Return (x, y) of the center of cell containing provided text 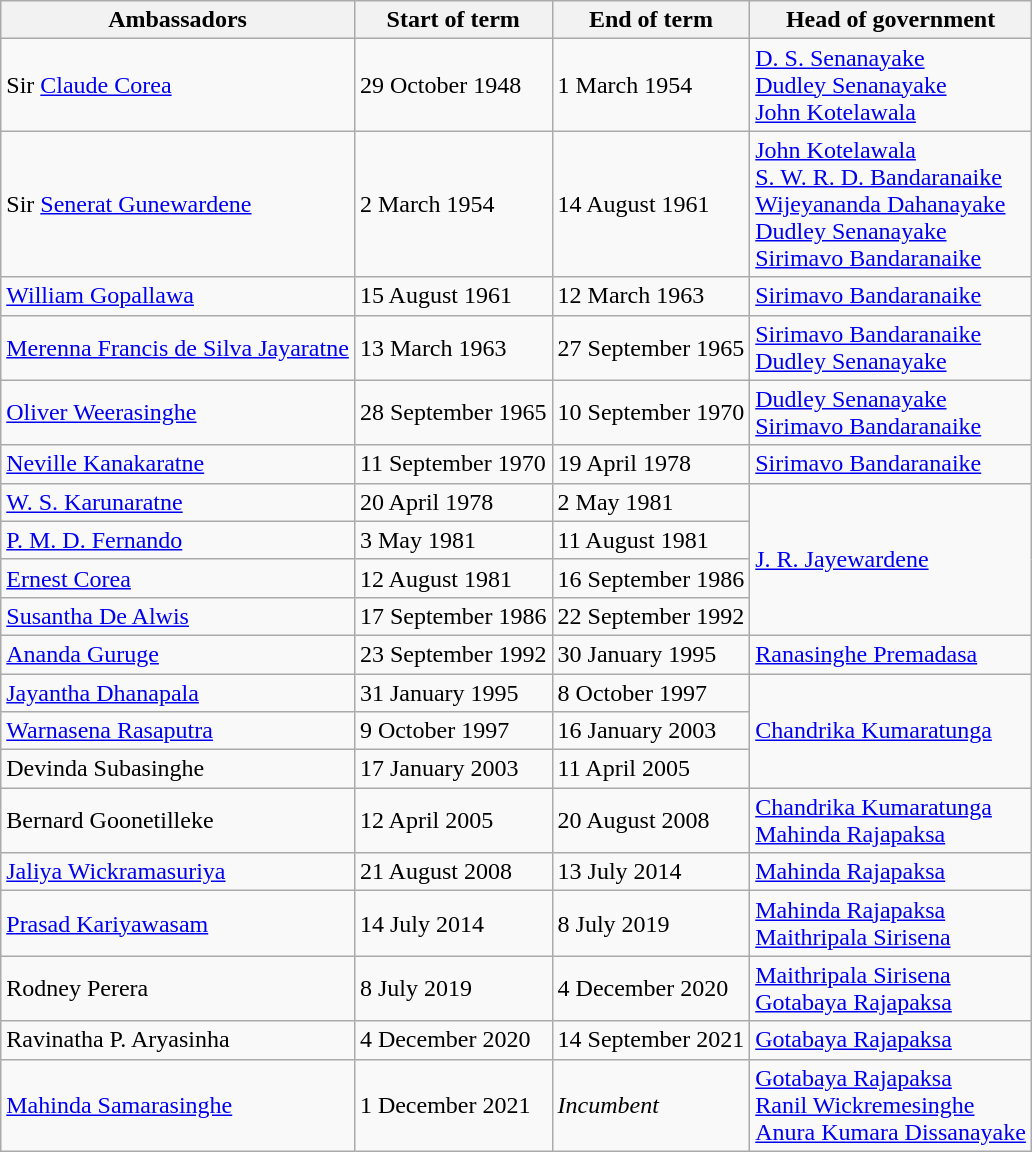
D. S. SenanayakeDudley SenanayakeJohn Kotelawala (891, 85)
Ravinatha P. Aryasinha (178, 1040)
14 August 1961 (651, 204)
11 April 2005 (651, 769)
31 January 1995 (453, 693)
23 September 1992 (453, 654)
11 August 1981 (651, 540)
P. M. D. Fernando (178, 540)
Warnasena Rasaputra (178, 731)
Dudley SenanayakeSirimavo Bandaranaike (891, 412)
2 May 1981 (651, 502)
Chandrika Kumaratunga (891, 731)
Jaliya Wickramasuriya (178, 872)
Bernard Goonetilleke (178, 820)
15 August 1961 (453, 296)
Chandrika KumaratungaMahinda Rajapaksa (891, 820)
Oliver Weerasinghe (178, 412)
Jayantha Dhanapala (178, 693)
Gotabaya RajapaksaRanil WickremesingheAnura Kumara Dissanayake (891, 1105)
Start of term (453, 20)
8 October 1997 (651, 693)
10 September 1970 (651, 412)
12 March 1963 (651, 296)
13 July 2014 (651, 872)
29 October 1948 (453, 85)
William Gopallawa (178, 296)
16 September 1986 (651, 578)
9 October 1997 (453, 731)
Sir Claude Corea (178, 85)
14 September 2021 (651, 1040)
Neville Kanakaratne (178, 464)
17 January 2003 (453, 769)
21 August 2008 (453, 872)
3 May 1981 (453, 540)
Ananda Guruge (178, 654)
17 September 1986 (453, 616)
20 April 1978 (453, 502)
2 March 1954 (453, 204)
Ernest Corea (178, 578)
12 April 2005 (453, 820)
1 December 2021 (453, 1105)
John KotelawalaS. W. R. D. BandaranaikeWijeyananda DahanayakeDudley SenanayakeSirimavo Bandaranaike (891, 204)
Sir Senerat Gunewardene (178, 204)
13 March 1963 (453, 348)
19 April 1978 (651, 464)
W. S. Karunaratne (178, 502)
30 January 1995 (651, 654)
16 January 2003 (651, 731)
27 September 1965 (651, 348)
Mahinda RajapaksaMaithripala Sirisena (891, 924)
Gotabaya Rajapaksa (891, 1040)
Rodney Perera (178, 988)
Ambassadors (178, 20)
J. R. Jayewardene (891, 559)
11 September 1970 (453, 464)
Ranasinghe Premadasa (891, 654)
Head of government (891, 20)
14 July 2014 (453, 924)
End of term (651, 20)
Devinda Subasinghe (178, 769)
Susantha De Alwis (178, 616)
Sirimavo BandaranaikeDudley Senanayake (891, 348)
Maithripala SirisenaGotabaya Rajapaksa (891, 988)
28 September 1965 (453, 412)
Incumbent (651, 1105)
Prasad Kariyawasam (178, 924)
Mahinda Rajapaksa (891, 872)
20 August 2008 (651, 820)
Merenna Francis de Silva Jayaratne (178, 348)
12 August 1981 (453, 578)
22 September 1992 (651, 616)
1 March 1954 (651, 85)
Mahinda Samarasinghe (178, 1105)
